Find where the given text appears and provide that cell's center as [x, y] coordinate. 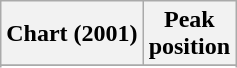
Chart (2001) [72, 34]
Peakposition [189, 34]
